Return [X, Y] of the center of cell containing provided text 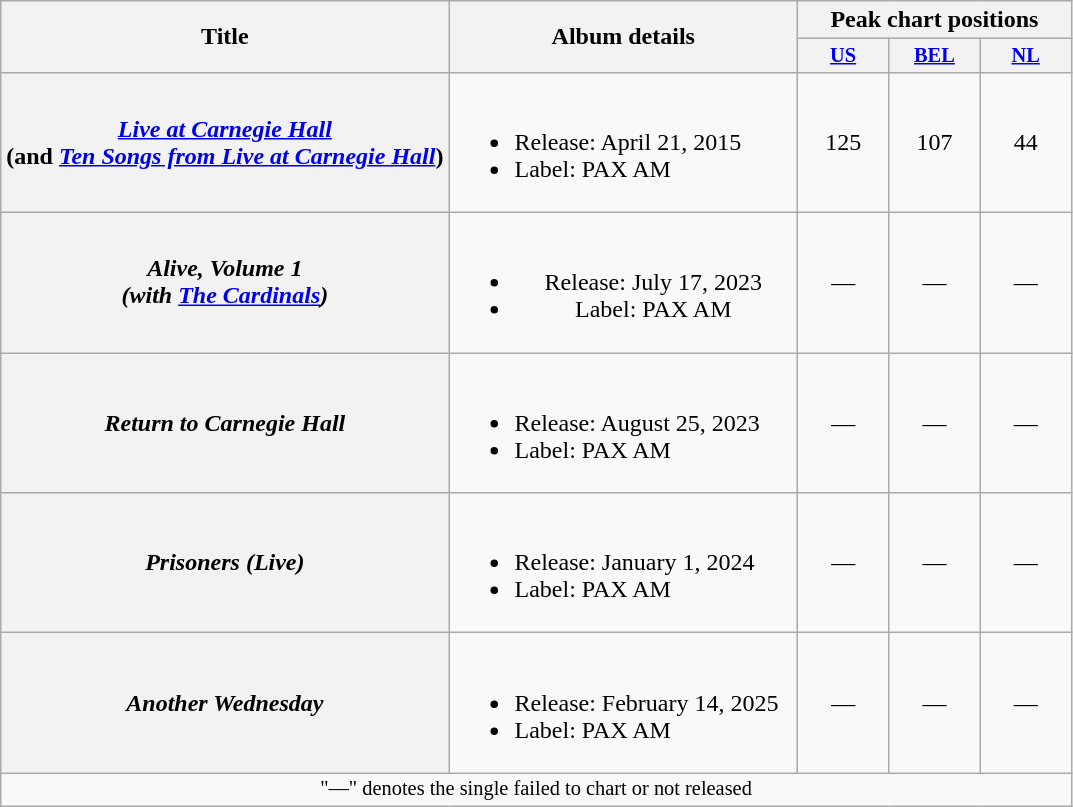
Return to Carnegie Hall [225, 423]
BEL [934, 56]
Title [225, 37]
Prisoners (Live) [225, 563]
"—" denotes the single failed to chart or not released [536, 790]
Live at Carnegie Hall(and Ten Songs from Live at Carnegie Hall) [225, 142]
Release: January 1, 2024Label: PAX AM [624, 563]
Release: August 25, 2023Label: PAX AM [624, 423]
Alive, Volume 1(with The Cardinals) [225, 283]
44 [1026, 142]
US [844, 56]
NL [1026, 56]
125 [844, 142]
Another Wednesday [225, 703]
Album details [624, 37]
Peak chart positions [935, 20]
107 [934, 142]
Release: February 14, 2025Label: PAX AM [624, 703]
Release: April 21, 2015Label: PAX AM [624, 142]
Release: July 17, 2023Label: PAX AM [624, 283]
